Find where the given text appears and provide that cell's center as (X, Y) coordinate. 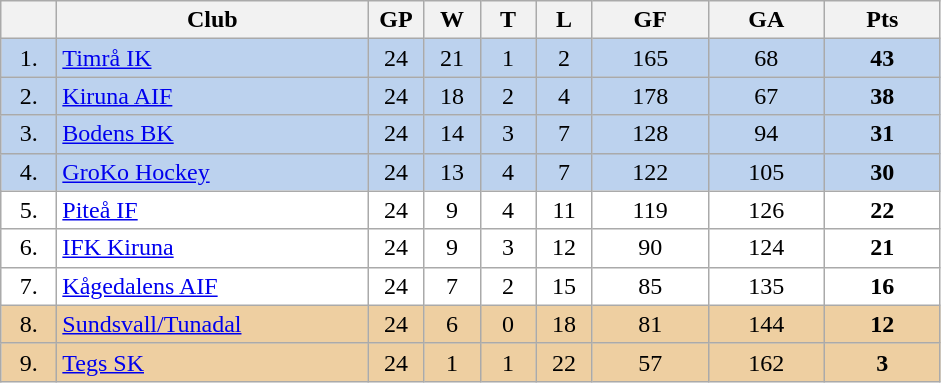
Bodens BK (212, 134)
128 (650, 134)
1. (29, 58)
8. (29, 324)
Timrå IK (212, 58)
13 (452, 172)
GroKo Hockey (212, 172)
11 (564, 210)
165 (650, 58)
43 (882, 58)
Club (212, 20)
144 (766, 324)
57 (650, 362)
85 (650, 286)
178 (650, 96)
9. (29, 362)
38 (882, 96)
GA (766, 20)
Kiruna AIF (212, 96)
105 (766, 172)
16 (882, 286)
4. (29, 172)
T (508, 20)
30 (882, 172)
31 (882, 134)
Kågedalens AIF (212, 286)
162 (766, 362)
GF (650, 20)
W (452, 20)
L (564, 20)
94 (766, 134)
81 (650, 324)
2. (29, 96)
6 (452, 324)
5. (29, 210)
68 (766, 58)
67 (766, 96)
14 (452, 134)
135 (766, 286)
Tegs SK (212, 362)
15 (564, 286)
90 (650, 248)
126 (766, 210)
0 (508, 324)
119 (650, 210)
3. (29, 134)
GP (396, 20)
IFK Kiruna (212, 248)
6. (29, 248)
Piteå IF (212, 210)
7. (29, 286)
Sundsvall/Tunadal (212, 324)
122 (650, 172)
124 (766, 248)
Pts (882, 20)
